Return the (X, Y) coordinate for the center point of the cell that contains the specified text.  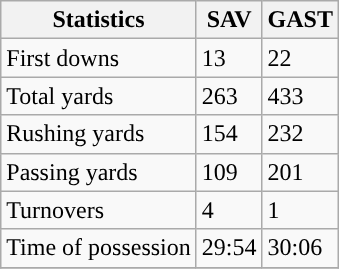
13 (229, 58)
GAST (300, 20)
29:54 (229, 248)
Passing yards (99, 172)
Turnovers (99, 210)
First downs (99, 58)
Time of possession (99, 248)
22 (300, 58)
SAV (229, 20)
109 (229, 172)
433 (300, 96)
30:06 (300, 248)
232 (300, 134)
263 (229, 96)
154 (229, 134)
1 (300, 210)
Total yards (99, 96)
4 (229, 210)
201 (300, 172)
Rushing yards (99, 134)
Statistics (99, 20)
